Find where the given text appears and provide that cell's center as (x, y) coordinate. 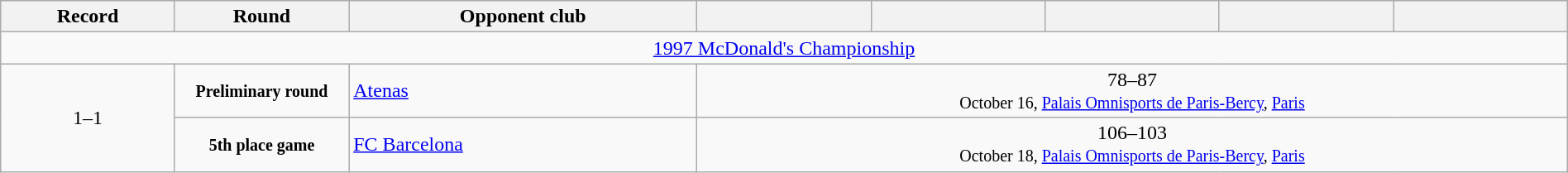
106–103October 18, Palais Omnisports de Paris-Bercy, Paris (1133, 144)
Preliminary round (261, 91)
1997 McDonald's Championship (784, 48)
78–87October 16, Palais Omnisports de Paris-Bercy, Paris (1133, 91)
1–1 (88, 118)
5th place game (261, 144)
Atenas (523, 91)
Opponent club (523, 17)
Record (88, 17)
Round (261, 17)
FC Barcelona (523, 144)
